Output the [X, Y] coordinate of the center of the cell containing the given text.  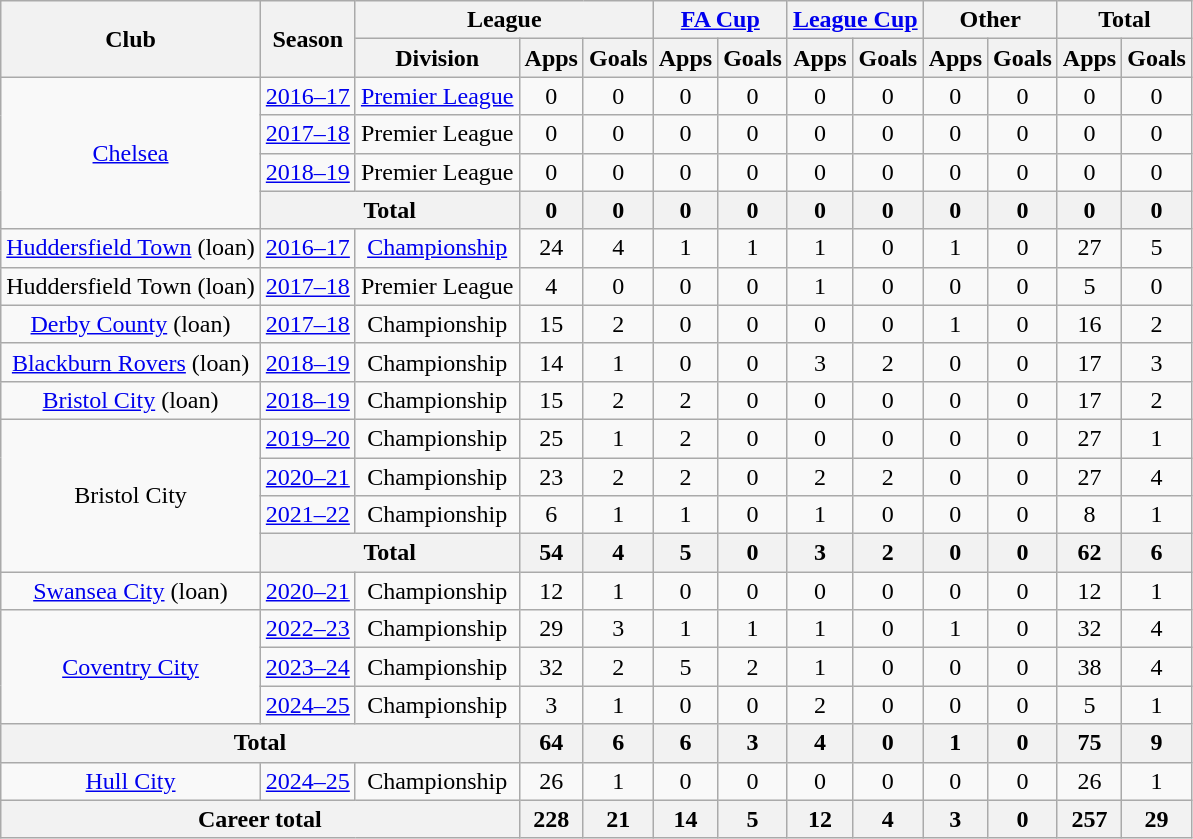
75 [1089, 743]
2021–22 [308, 515]
23 [551, 477]
League Cup [855, 20]
Coventry City [131, 667]
228 [551, 819]
Swansea City (loan) [131, 591]
2022–23 [308, 629]
Bristol City [131, 495]
257 [1089, 819]
64 [551, 743]
League [504, 20]
25 [551, 438]
Chelsea [131, 153]
Hull City [131, 781]
Season [308, 39]
Club [131, 39]
Blackburn Rovers (loan) [131, 362]
FA Cup [720, 20]
2019–20 [308, 438]
24 [551, 248]
16 [1089, 324]
Division [437, 58]
Derby County (loan) [131, 324]
Bristol City (loan) [131, 400]
Other [990, 20]
62 [1089, 553]
38 [1089, 667]
9 [1157, 743]
2023–24 [308, 667]
54 [551, 553]
Career total [260, 819]
21 [618, 819]
8 [1089, 515]
